From the cell containing the given text, extract its center point as [x, y] coordinate. 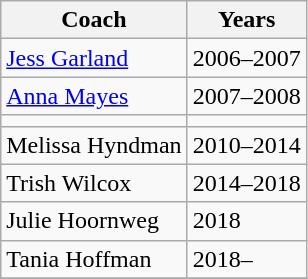
Years [246, 20]
Trish Wilcox [94, 183]
2018 [246, 221]
Anna Mayes [94, 96]
Julie Hoornweg [94, 221]
Melissa Hyndman [94, 145]
2014–2018 [246, 183]
Jess Garland [94, 58]
2006–2007 [246, 58]
2010–2014 [246, 145]
Coach [94, 20]
2007–2008 [246, 96]
Tania Hoffman [94, 259]
2018– [246, 259]
